Scan for the cell matching the given text and deliver its [X, Y] coordinate at center. 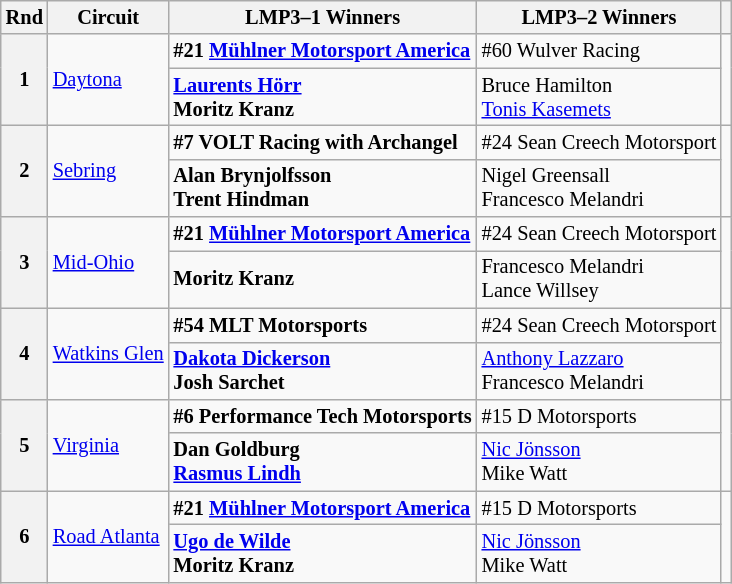
#6 Performance Tech Motorsports [323, 416]
Rnd [24, 17]
Alan Brynjolfsson Trent Hindman [323, 188]
6 [24, 536]
2 [24, 170]
#54 MLT Motorsports [323, 325]
Dakota Dickerson Josh Sarchet [323, 371]
Circuit [108, 17]
4 [24, 354]
Laurents Hörr Moritz Kranz [323, 97]
LMP3–2 Winners [600, 17]
Anthony Lazzaro Francesco Melandri [600, 371]
Virginia [108, 444]
#60 Wulver Racing [600, 51]
Ugo de Wilde Moritz Kranz [323, 553]
Watkins Glen [108, 354]
Road Atlanta [108, 536]
Moritz Kranz [323, 279]
5 [24, 444]
LMP3–1 Winners [323, 17]
Mid-Ohio [108, 262]
1 [24, 80]
Bruce Hamilton Tonis Kasemets [600, 97]
#7 VOLT Racing with Archangel [323, 142]
Dan Goldburg Rasmus Lindh [323, 462]
Daytona [108, 80]
Francesco Melandri Lance Willsey [600, 279]
3 [24, 262]
Nigel Greensall Francesco Melandri [600, 188]
Sebring [108, 170]
